Identify which cell holds the provided text, then report its (x, y) central coordinate. 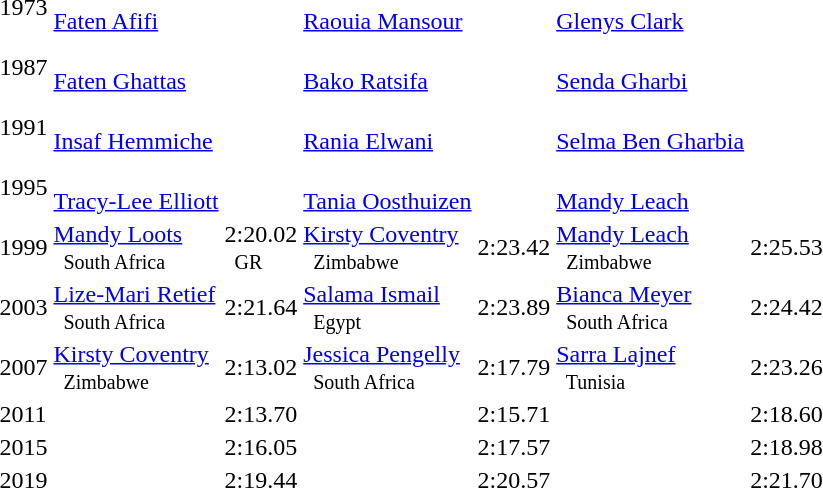
Tania Oosthuizen (388, 188)
Rania Elwani (388, 128)
2:17.79 (514, 368)
2:23.89 (514, 308)
Senda Gharbi (650, 68)
2:21.64 (261, 308)
2:15.71 (514, 414)
Faten Ghattas (136, 68)
Lize-Mari Retief South Africa (136, 308)
Mandy Leach Zimbabwe (650, 248)
2:20.02 GR (261, 248)
2:16.05 (261, 447)
2:17.57 (514, 447)
2:23.42 (514, 248)
Selma Ben Gharbia (650, 128)
Tracy-Lee Elliott (136, 188)
2:13.02 (261, 368)
Sarra Lajnef Tunisia (650, 368)
2:13.70 (261, 414)
Bako Ratsifa (388, 68)
Bianca Meyer South Africa (650, 308)
Mandy Loots South Africa (136, 248)
Jessica Pengelly South Africa (388, 368)
Insaf Hemmiche (136, 128)
Salama Ismail Egypt (388, 308)
Mandy Leach (650, 188)
